Detect which cell encompasses the target text, then output its (x, y) center coordinate. 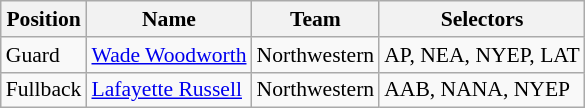
Selectors (482, 19)
Guard (44, 55)
Name (168, 19)
AAB, NANA, NYEP (482, 90)
AP, NEA, NYEP, LAT (482, 55)
Wade Woodworth (168, 55)
Lafayette Russell (168, 90)
Team (316, 19)
Position (44, 19)
Fullback (44, 90)
